Extract the [X, Y] coordinate from the center of the cell holding the provided text.  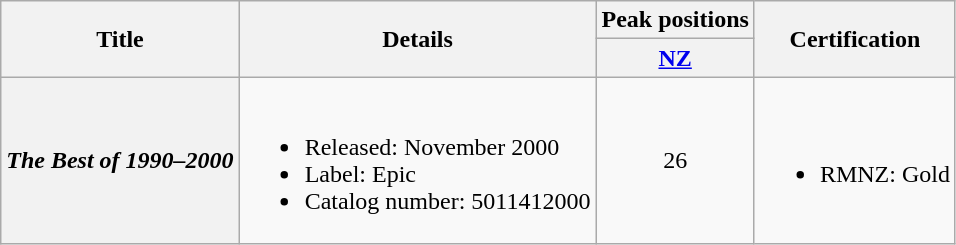
Title [120, 39]
Details [418, 39]
Certification [854, 39]
Released: November 2000Label: EpicCatalog number: 5011412000 [418, 160]
RMNZ: Gold [854, 160]
Peak positions [675, 20]
NZ [675, 58]
26 [675, 160]
The Best of 1990–2000 [120, 160]
